Output the [X, Y] coordinate of the center of the cell containing the given text.  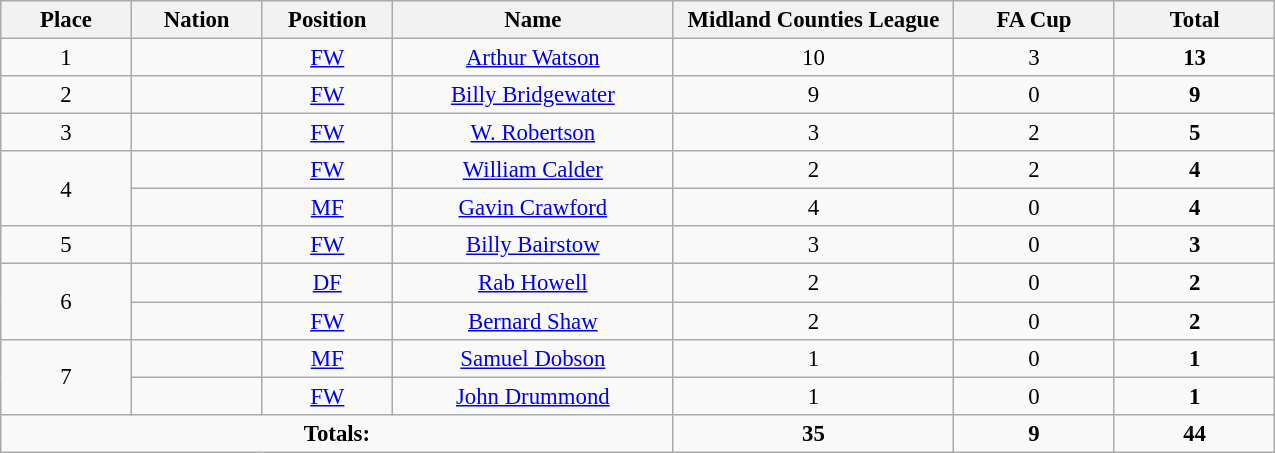
Place [66, 20]
Arthur Watson [534, 58]
Bernard Shaw [534, 321]
Gavin Crawford [534, 208]
Position [328, 20]
John Drummond [534, 396]
Billy Bridgewater [534, 95]
FA Cup [1034, 20]
Name [534, 20]
Billy Bairstow [534, 245]
Total [1194, 20]
Totals: [337, 433]
Samuel Dobson [534, 358]
35 [814, 433]
10 [814, 58]
7 [66, 376]
Rab Howell [534, 283]
William Calder [534, 170]
DF [328, 283]
W. Robertson [534, 133]
Nation [196, 20]
44 [1194, 433]
Midland Counties League [814, 20]
13 [1194, 58]
6 [66, 302]
